Find where the given text appears and provide that cell's center as (x, y) coordinate. 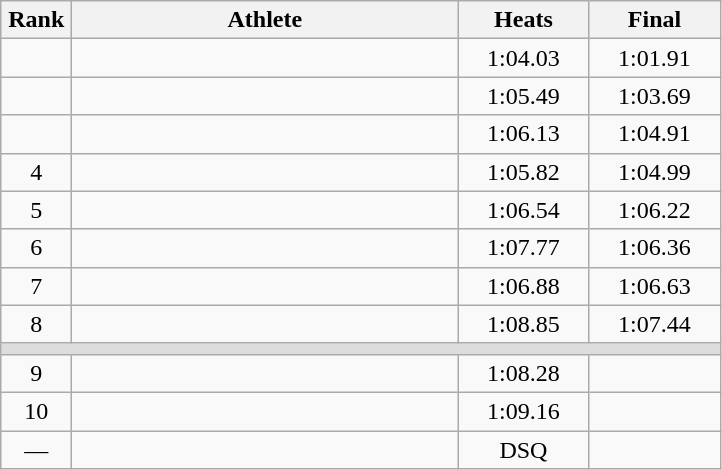
1:06.54 (524, 210)
1:06.88 (524, 286)
8 (36, 324)
1:01.91 (654, 58)
1:04.91 (654, 134)
1:04.99 (654, 172)
1:08.28 (524, 373)
1:03.69 (654, 96)
5 (36, 210)
1:06.22 (654, 210)
Athlete (265, 20)
7 (36, 286)
1:07.77 (524, 248)
1:07.44 (654, 324)
1:08.85 (524, 324)
1:06.13 (524, 134)
Heats (524, 20)
Rank (36, 20)
1:04.03 (524, 58)
6 (36, 248)
1:05.49 (524, 96)
1:06.36 (654, 248)
— (36, 449)
1:09.16 (524, 411)
Final (654, 20)
1:06.63 (654, 286)
9 (36, 373)
1:05.82 (524, 172)
DSQ (524, 449)
4 (36, 172)
10 (36, 411)
